Detect which cell encompasses the target text, then output its [X, Y] center coordinate. 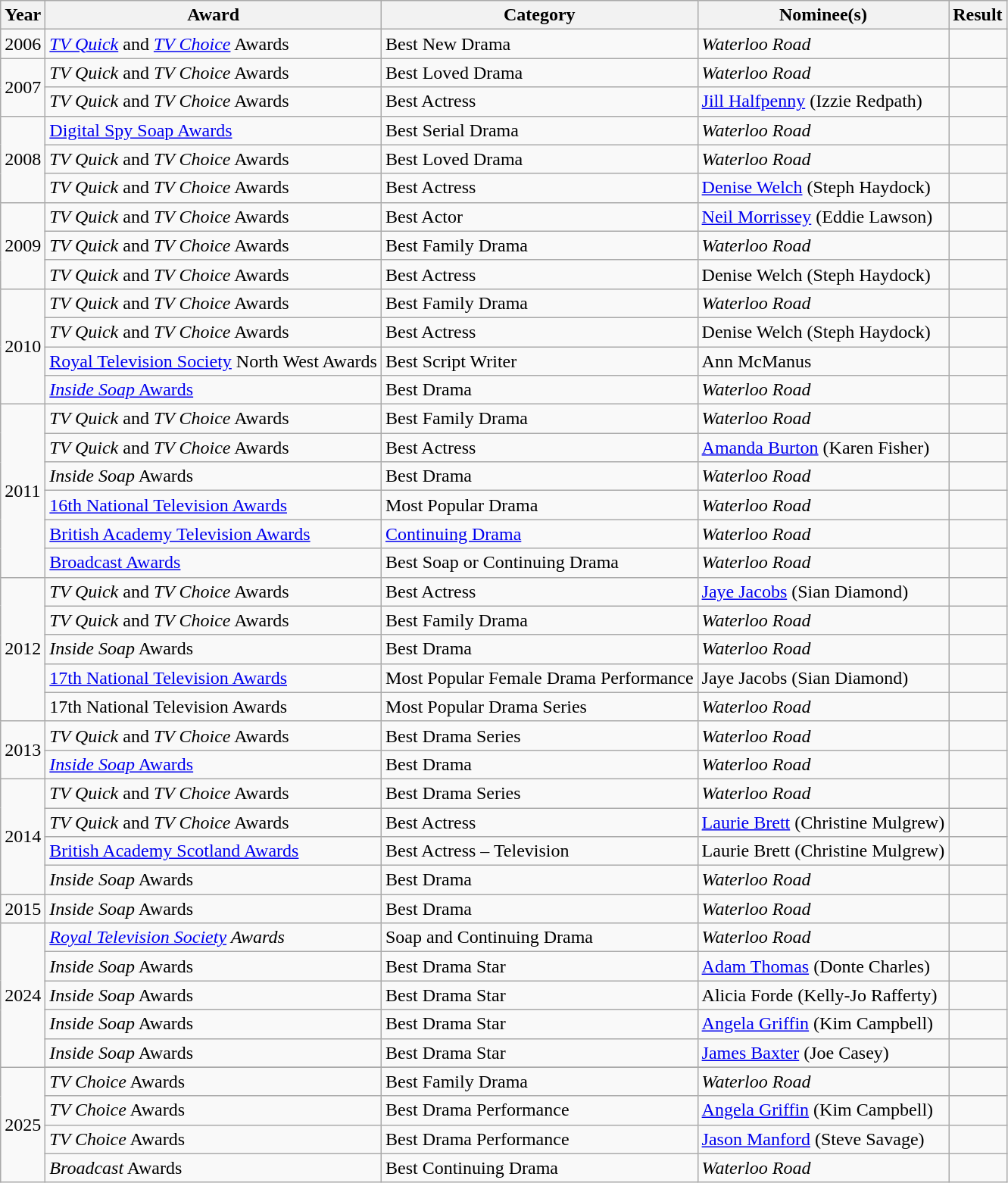
Most Popular Drama [539, 505]
2006 [23, 44]
Royal Television Society North West Awards [214, 361]
Year [23, 15]
Ann McManus [823, 361]
Amanda Burton (Karen Fisher) [823, 448]
Category [539, 15]
Nominee(s) [823, 15]
Neil Morrissey (Eddie Lawson) [823, 217]
Result [978, 15]
2010 [23, 346]
Jason Manford (Steve Savage) [823, 1139]
Award [214, 15]
2013 [23, 750]
British Academy Scotland Awards [214, 851]
Continuing Drama [539, 534]
Digital Spy Soap Awards [214, 130]
Most Popular Female Drama Performance [539, 678]
2011 [23, 491]
Jill Halfpenny (Izzie Redpath) [823, 101]
2025 [23, 1125]
Best Script Writer [539, 361]
2012 [23, 649]
Soap and Continuing Drama [539, 938]
2009 [23, 245]
James Baxter (Joe Casey) [823, 1053]
British Academy Television Awards [214, 534]
2007 [23, 87]
Best Actor [539, 217]
Best Serial Drama [539, 130]
Best Actress – Television [539, 851]
Royal Television Society Awards [214, 938]
2008 [23, 159]
2024 [23, 995]
Best Soap or Continuing Drama [539, 563]
Adam Thomas (Donte Charles) [823, 966]
2014 [23, 836]
16th National Television Awards [214, 505]
2015 [23, 909]
Most Popular Drama Series [539, 707]
Best Continuing Drama [539, 1168]
Alicia Forde (Kelly-Jo Rafferty) [823, 995]
Best New Drama [539, 44]
